Pinpoint the cell where the given text exists, returning its (X, Y) midpoint coordinate. 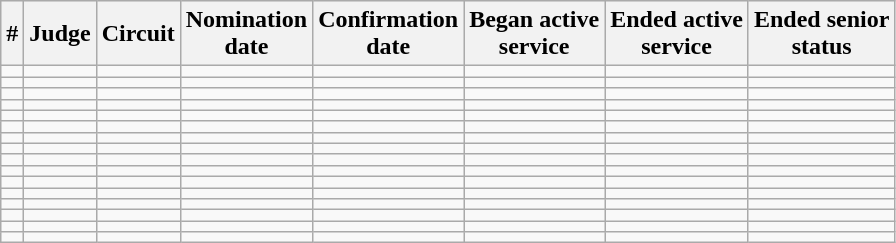
Confirmationdate (388, 34)
Nominationdate (246, 34)
Ended seniorstatus (821, 34)
Judge (60, 34)
Ended activeservice (677, 34)
# (12, 34)
Circuit (138, 34)
Began activeservice (534, 34)
